From the cell containing the given text, extract its center point as [x, y] coordinate. 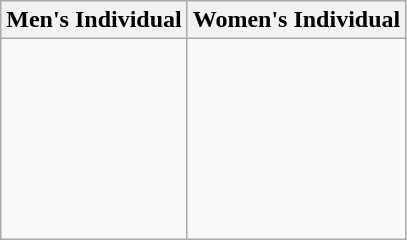
Men's Individual [94, 20]
Women's Individual [296, 20]
